Return the [x, y] coordinate for the center point of the cell that contains the specified text.  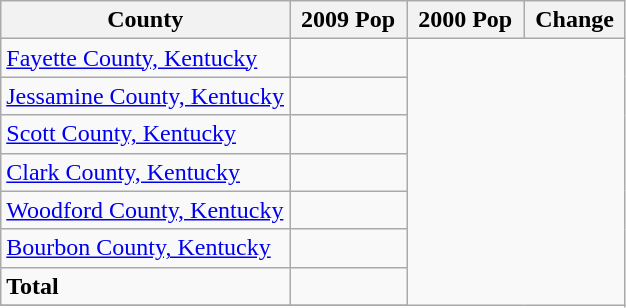
Jessamine County, Kentucky [146, 96]
Scott County, Kentucky [146, 134]
County [146, 20]
Fayette County, Kentucky [146, 58]
Change [575, 20]
Total [146, 286]
Bourbon County, Kentucky [146, 248]
2000 Pop [466, 20]
Clark County, Kentucky [146, 172]
2009 Pop [348, 20]
Woodford County, Kentucky [146, 210]
